Extract the [X, Y] coordinate from the center of the cell holding the provided text.  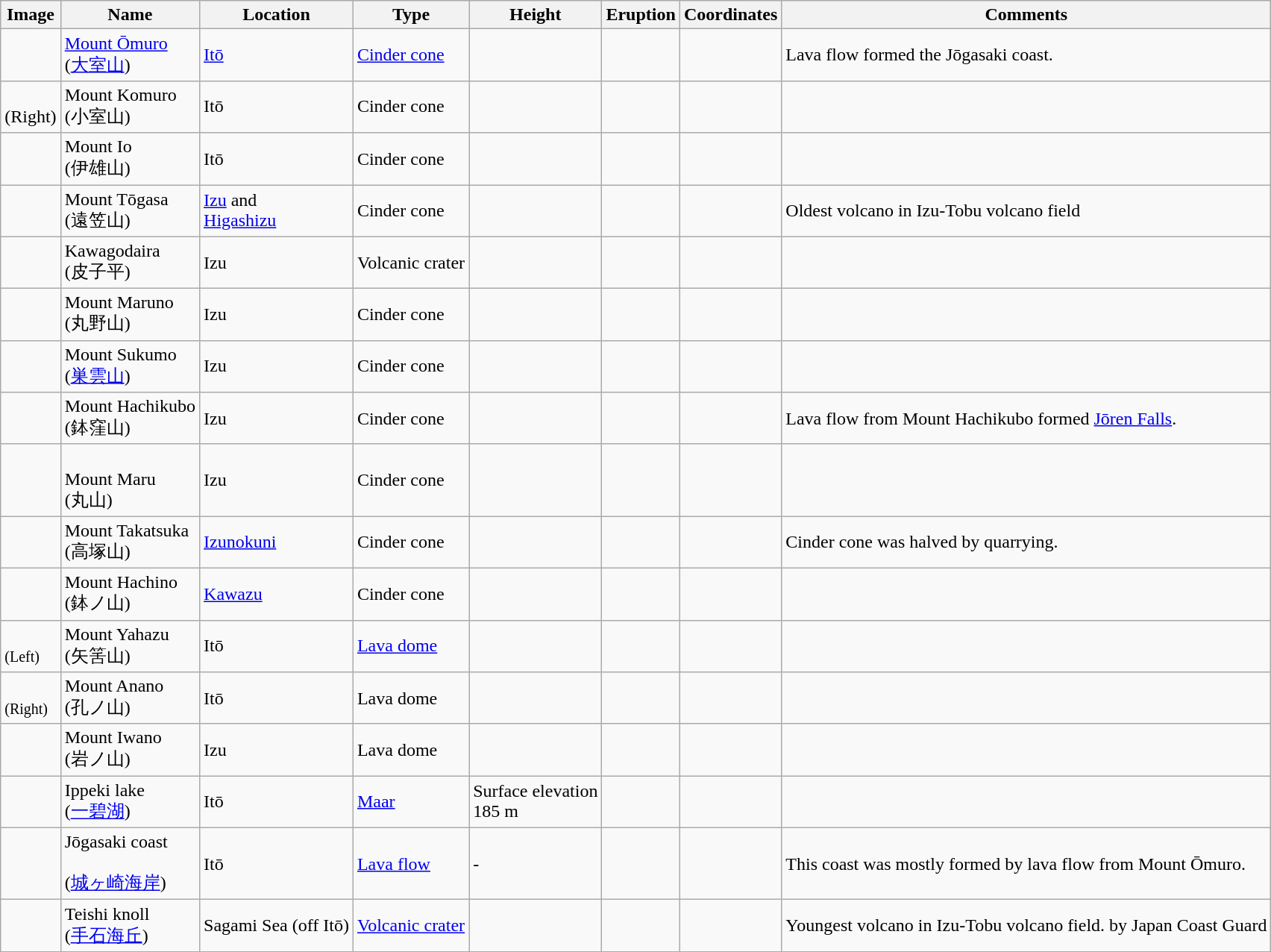
Jōgasaki coast(城ヶ崎海岸) [130, 864]
Oldest volcano in Izu-Tobu volcano field [1026, 211]
Name [130, 15]
Kawagodaira(皮子平) [130, 263]
Comments [1026, 15]
This coast was mostly formed by lava flow from Mount Ōmuro. [1026, 864]
Ippeki lake(一碧湖) [130, 802]
Mount Tōgasa(遠笠山) [130, 211]
Eruption [641, 15]
- [536, 864]
Mount Hachino(鉢ノ山) [130, 594]
Mount Ōmuro(大室山) [130, 55]
Mount Yahazu(矢筈山) [130, 646]
Youngest volcano in Izu-Tobu volcano field. by Japan Coast Guard [1026, 926]
Coordinates [730, 15]
Mount Hachikubo(鉢窪山) [130, 419]
(Left) [31, 646]
Height [536, 15]
Mount Sukumo(巣雲山) [130, 366]
Type [410, 15]
Lava flow [410, 864]
Mount Maruno(丸野山) [130, 315]
Mount Anano(孔ノ山) [130, 698]
Mount Komuro(小室山) [130, 107]
Teishi knoll(手石海丘) [130, 926]
Kawazu [277, 594]
Mount Maru(丸山) [130, 480]
Izunokuni [277, 542]
Surface elevation 185 m [536, 802]
Maar [410, 802]
Image [31, 15]
Lava flow from Mount Hachikubo formed Jōren Falls. [1026, 419]
Mount Io(伊雄山) [130, 159]
Location [277, 15]
Mount Takatsuka(高塚山) [130, 542]
Cinder cone was halved by quarrying. [1026, 542]
Sagami Sea (off Itō) [277, 926]
Lava flow formed the Jōgasaki coast. [1026, 55]
Mount Iwano(岩ノ山) [130, 750]
Izu andHigashizu [277, 211]
